Extract the [x, y] coordinate from the center of the cell holding the provided text.  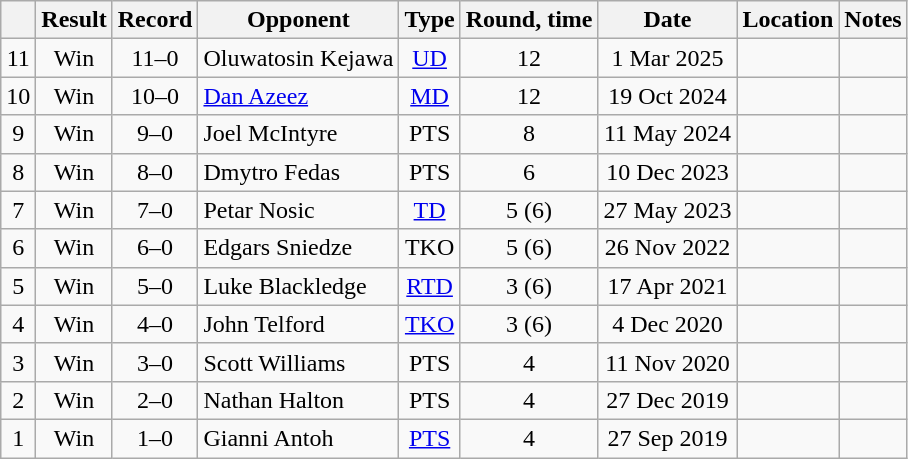
RTD [430, 286]
6–0 [155, 248]
9 [18, 134]
5 [18, 286]
11 [18, 58]
2–0 [155, 400]
Dan Azeez [298, 96]
1 [18, 438]
27 Dec 2019 [668, 400]
1–0 [155, 438]
3 [18, 362]
26 Nov 2022 [668, 248]
17 Apr 2021 [668, 286]
Edgars Sniedze [298, 248]
Round, time [529, 20]
3–0 [155, 362]
TD [430, 210]
9–0 [155, 134]
10 [18, 96]
Result [74, 20]
27 May 2023 [668, 210]
1 Mar 2025 [668, 58]
MD [430, 96]
11 May 2024 [668, 134]
7 [18, 210]
Date [668, 20]
11–0 [155, 58]
10–0 [155, 96]
Scott Williams [298, 362]
Record [155, 20]
19 Oct 2024 [668, 96]
4–0 [155, 324]
5–0 [155, 286]
11 Nov 2020 [668, 362]
Luke Blackledge [298, 286]
Opponent [298, 20]
Notes [873, 20]
Petar Nosic [298, 210]
27 Sep 2019 [668, 438]
John Telford [298, 324]
4 Dec 2020 [668, 324]
8–0 [155, 172]
Oluwatosin Kejawa [298, 58]
UD [430, 58]
Location [788, 20]
2 [18, 400]
Dmytro Fedas [298, 172]
10 Dec 2023 [668, 172]
Type [430, 20]
Gianni Antoh [298, 438]
Joel McIntyre [298, 134]
7–0 [155, 210]
Nathan Halton [298, 400]
